Search for the cell housing the specified text and yield its [x, y] center coordinate. 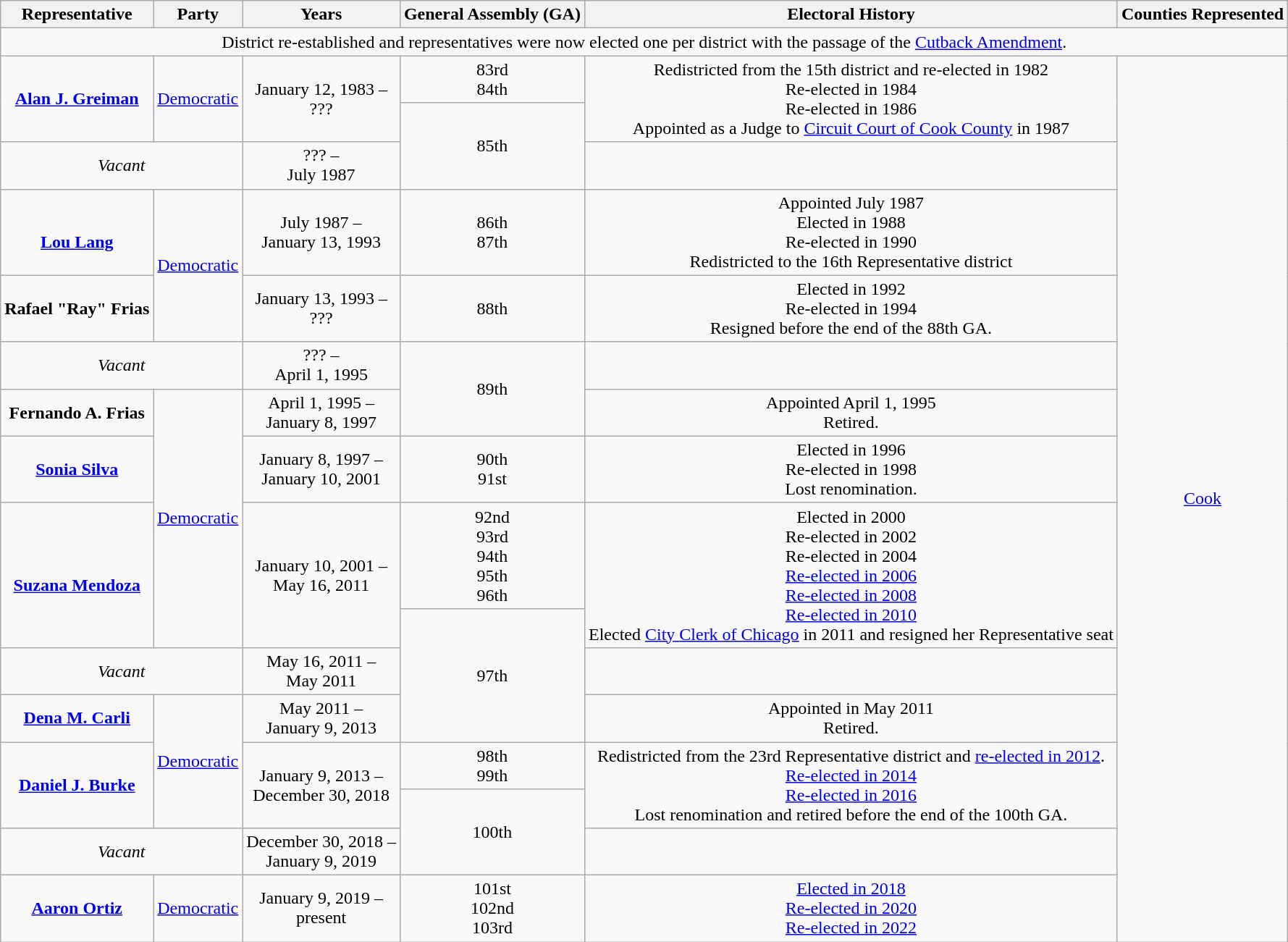
Party [198, 14]
Cook [1202, 499]
Suzana Mendoza [77, 575]
January 13, 1993 –??? [321, 308]
Counties Represented [1202, 14]
Appointed July 1987Elected in 1988Re-elected in 1990Redistricted to the 16th Representative district [851, 232]
97th [492, 675]
86th87th [492, 232]
District re-established and representatives were now elected one per district with the passage of the Cutback Amendment. [644, 42]
Dena M. Carli [77, 718]
Lou Lang [77, 232]
??? –April 1, 1995 [321, 365]
100th [492, 833]
??? –July 1987 [321, 165]
January 10, 2001 –May 16, 2011 [321, 575]
January 9, 2019 – present [321, 909]
January 12, 1983 –??? [321, 98]
April 1, 1995 –January 8, 1997 [321, 413]
Rafael "Ray" Frias [77, 308]
Fernando A. Frias [77, 413]
Daniel J. Burke [77, 785]
January 9, 2013 –December 30, 2018 [321, 785]
Sonia Silva [77, 469]
Years [321, 14]
98th99th [492, 765]
88th [492, 308]
Representative [77, 14]
Elected in 1996Re-elected in 1998Lost renomination. [851, 469]
101st102nd103rd [492, 909]
January 8, 1997 –January 10, 2001 [321, 469]
Appointed April 1, 1995Retired. [851, 413]
Elected in 1992Re-elected in 1994Resigned before the end of the 88th GA. [851, 308]
Aaron Ortiz [77, 909]
Appointed in May 2011Retired. [851, 718]
December 30, 2018 –January 9, 2019 [321, 851]
May 2011 –January 9, 2013 [321, 718]
85th [492, 146]
89th [492, 389]
July 1987 –January 13, 1993 [321, 232]
May 16, 2011 –May 2011 [321, 670]
90th91st [492, 469]
Elected in 2018Re-elected in 2020Re-elected in 2022 [851, 909]
83rd84th [492, 80]
92nd93rd94th95th96th [492, 555]
Electoral History [851, 14]
General Assembly (GA) [492, 14]
Alan J. Greiman [77, 98]
